Search for the cell housing the specified text and yield its [x, y] center coordinate. 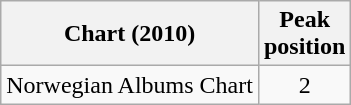
Norwegian Albums Chart [130, 85]
2 [304, 85]
Chart (2010) [130, 34]
Peakposition [304, 34]
